Output the (x, y) coordinate of the center of the cell containing the given text.  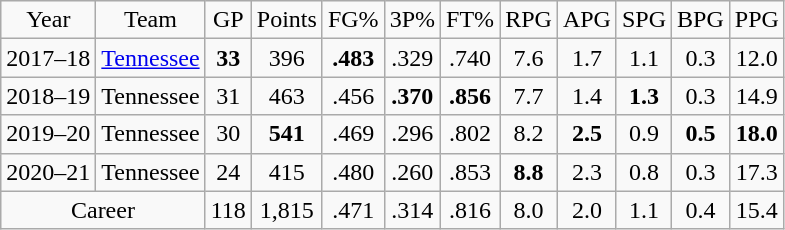
2018–19 (48, 96)
1.4 (586, 96)
33 (228, 58)
.471 (353, 210)
.260 (412, 172)
118 (228, 210)
8.2 (529, 134)
2017–18 (48, 58)
8.8 (529, 172)
.329 (412, 58)
Team (150, 20)
1.7 (586, 58)
7.6 (529, 58)
.370 (412, 96)
415 (286, 172)
SPG (644, 20)
.483 (353, 58)
2.5 (586, 134)
463 (286, 96)
Points (286, 20)
0.8 (644, 172)
GP (228, 20)
Year (48, 20)
0.5 (701, 134)
1,815 (286, 210)
2.3 (586, 172)
541 (286, 134)
.296 (412, 134)
RPG (529, 20)
.802 (470, 134)
24 (228, 172)
14.9 (756, 96)
15.4 (756, 210)
.856 (470, 96)
2.0 (586, 210)
APG (586, 20)
FG% (353, 20)
.480 (353, 172)
30 (228, 134)
7.7 (529, 96)
.816 (470, 210)
PPG (756, 20)
8.0 (529, 210)
18.0 (756, 134)
12.0 (756, 58)
Career (103, 210)
.740 (470, 58)
.469 (353, 134)
31 (228, 96)
.456 (353, 96)
3P% (412, 20)
FT% (470, 20)
2019–20 (48, 134)
0.9 (644, 134)
.314 (412, 210)
1.3 (644, 96)
396 (286, 58)
BPG (701, 20)
2020–21 (48, 172)
0.4 (701, 210)
17.3 (756, 172)
.853 (470, 172)
